Determine the (X, Y) coordinate at the center of the cell enclosing the given text.  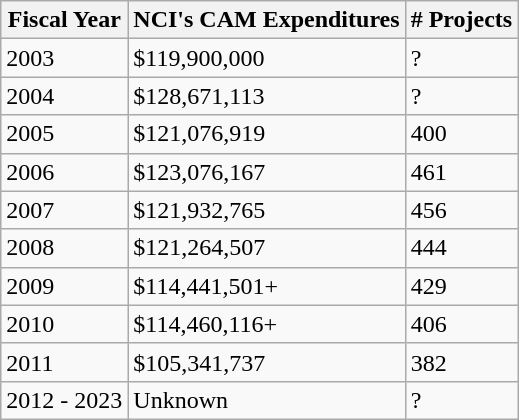
2003 (64, 58)
2009 (64, 286)
NCI's CAM Expenditures (266, 20)
406 (462, 324)
$105,341,737 (266, 362)
382 (462, 362)
429 (462, 286)
2004 (64, 96)
400 (462, 134)
$121,264,507 (266, 248)
$114,441,501+ (266, 286)
2008 (64, 248)
$114,460,116+ (266, 324)
2010 (64, 324)
2011 (64, 362)
Fiscal Year (64, 20)
444 (462, 248)
2007 (64, 210)
461 (462, 172)
2006 (64, 172)
$121,076,919 (266, 134)
456 (462, 210)
2012 - 2023 (64, 400)
$119,900,000 (266, 58)
Unknown (266, 400)
# Projects (462, 20)
$128,671,113 (266, 96)
$121,932,765 (266, 210)
$123,076,167 (266, 172)
2005 (64, 134)
